Pinpoint the cell where the given text exists, returning its (X, Y) midpoint coordinate. 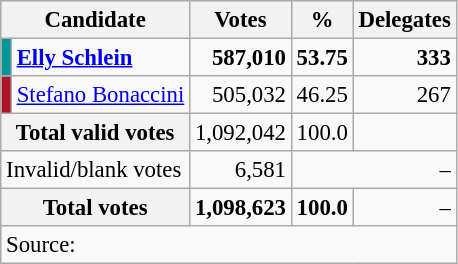
333 (404, 58)
Elly Schlein (100, 58)
6,581 (241, 170)
Stefano Bonaccini (100, 95)
46.25 (322, 95)
Votes (241, 20)
% (322, 20)
267 (404, 95)
Delegates (404, 20)
53.75 (322, 58)
Invalid/blank votes (96, 170)
1,098,623 (241, 208)
Source: (228, 245)
Total votes (96, 208)
Total valid votes (96, 133)
1,092,042 (241, 133)
505,032 (241, 95)
587,010 (241, 58)
Candidate (96, 20)
